Detect which cell encompasses the target text, then output its (X, Y) center coordinate. 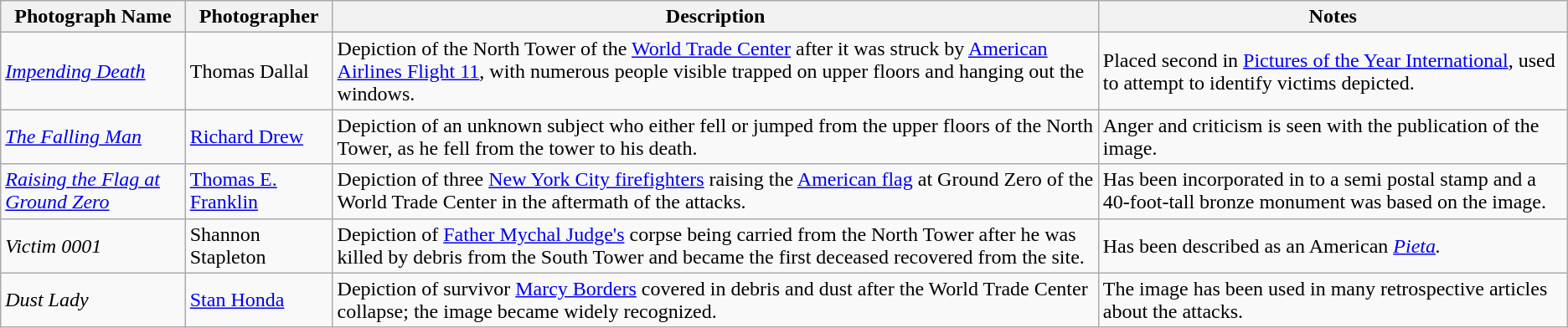
Has been incorporated in to a semi postal stamp and a 40-foot-tall bronze monument was based on the image. (1333, 191)
Thomas E. Franklin (259, 191)
The Falling Man (93, 137)
Thomas Dallal (259, 71)
Photographer (259, 17)
The image has been used in many retrospective articles about the attacks. (1333, 300)
Anger and criticism is seen with the publication of the image. (1333, 137)
Depiction of an unknown subject who either fell or jumped from the upper floors of the North Tower, as he fell from the tower to his death. (715, 137)
Impending Death (93, 71)
Placed second in Pictures of the Year International, used to attempt to identify victims depicted. (1333, 71)
Shannon Stapleton (259, 246)
Depiction of three New York City firefighters raising the American flag at Ground Zero of the World Trade Center in the aftermath of the attacks. (715, 191)
Dust Lady (93, 300)
Description (715, 17)
Photograph Name (93, 17)
Notes (1333, 17)
Stan Honda (259, 300)
Victim 0001 (93, 246)
Has been described as an American Pieta. (1333, 246)
Raising the Flag at Ground Zero (93, 191)
Depiction of survivor Marcy Borders covered in debris and dust after the World Trade Center collapse; the image became widely recognized. (715, 300)
Richard Drew (259, 137)
